Pinpoint the cell where the given text exists, returning its (x, y) midpoint coordinate. 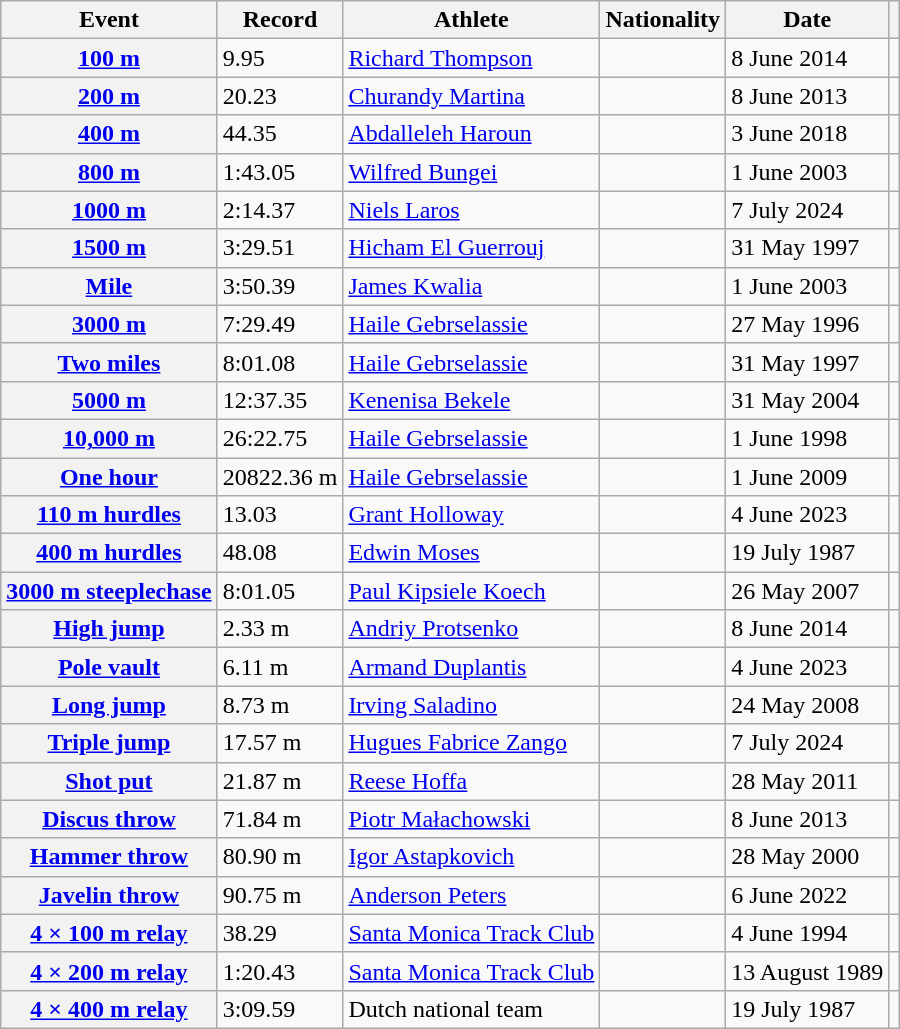
12:37.35 (280, 400)
Pole vault (109, 667)
71.84 m (280, 819)
Churandy Martina (472, 96)
28 May 2011 (808, 781)
Nationality (663, 20)
Javelin throw (109, 895)
38.29 (280, 933)
2:14.37 (280, 210)
Triple jump (109, 743)
3000 m (109, 324)
110 m hurdles (109, 515)
21.87 m (280, 781)
Kenenisa Bekele (472, 400)
20822.36 m (280, 477)
4 × 400 m relay (109, 1009)
9.95 (280, 58)
Armand Duplantis (472, 667)
8:01.08 (280, 362)
Mile (109, 286)
Discus throw (109, 819)
4 June 1994 (808, 933)
5000 m (109, 400)
Richard Thompson (472, 58)
3000 m steeplechase (109, 591)
Athlete (472, 20)
24 May 2008 (808, 705)
3 June 2018 (808, 134)
James Kwalia (472, 286)
1000 m (109, 210)
Reese Hoffa (472, 781)
Dutch national team (472, 1009)
Long jump (109, 705)
100 m (109, 58)
31 May 2004 (808, 400)
Andriy Protsenko (472, 629)
One hour (109, 477)
90.75 m (280, 895)
200 m (109, 96)
Hammer throw (109, 857)
400 m (109, 134)
Abdalleleh Haroun (472, 134)
Hugues Fabrice Zango (472, 743)
28 May 2000 (808, 857)
20.23 (280, 96)
Wilfred Bungei (472, 172)
Niels Laros (472, 210)
13 August 1989 (808, 971)
Piotr Małachowski (472, 819)
10,000 m (109, 438)
44.35 (280, 134)
Two miles (109, 362)
8.73 m (280, 705)
Anderson Peters (472, 895)
Shot put (109, 781)
48.08 (280, 553)
7:29.49 (280, 324)
27 May 1996 (808, 324)
3:50.39 (280, 286)
Paul Kipsiele Koech (472, 591)
2.33 m (280, 629)
4 × 100 m relay (109, 933)
8:01.05 (280, 591)
1:43.05 (280, 172)
Edwin Moses (472, 553)
3:09.59 (280, 1009)
High jump (109, 629)
80.90 m (280, 857)
Date (808, 20)
26:22.75 (280, 438)
1500 m (109, 248)
Igor Astapkovich (472, 857)
1:20.43 (280, 971)
17.57 m (280, 743)
800 m (109, 172)
400 m hurdles (109, 553)
Irving Saladino (472, 705)
4 × 200 m relay (109, 971)
3:29.51 (280, 248)
Event (109, 20)
13.03 (280, 515)
Hicham El Guerrouj (472, 248)
26 May 2007 (808, 591)
6 June 2022 (808, 895)
Record (280, 20)
1 June 2009 (808, 477)
6.11 m (280, 667)
Grant Holloway (472, 515)
1 June 1998 (808, 438)
